Detect which cell encompasses the target text, then output its [x, y] center coordinate. 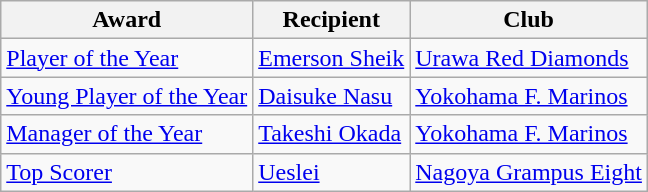
Player of the Year [127, 58]
Daisuke Nasu [332, 96]
Urawa Red Diamonds [529, 58]
Award [127, 20]
Club [529, 20]
Ueslei [332, 172]
Top Scorer [127, 172]
Nagoya Grampus Eight [529, 172]
Recipient [332, 20]
Manager of the Year [127, 134]
Emerson Sheik [332, 58]
Takeshi Okada [332, 134]
Young Player of the Year [127, 96]
